Determine the [X, Y] coordinate at the center of the cell enclosing the given text.  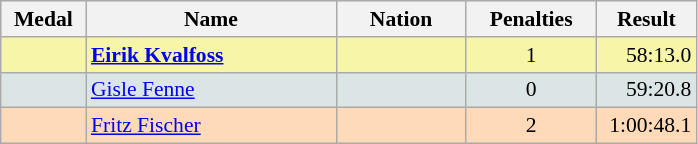
Name [211, 19]
Penalties [531, 19]
Eirik Kvalfoss [211, 55]
Fritz Fischer [211, 126]
Nation [401, 19]
Gisle Fenne [211, 90]
1 [531, 55]
2 [531, 126]
1:00:48.1 [646, 126]
0 [531, 90]
Medal [44, 19]
Result [646, 19]
59:20.8 [646, 90]
58:13.0 [646, 55]
